Scan for the cell matching the given text and deliver its (X, Y) coordinate at center. 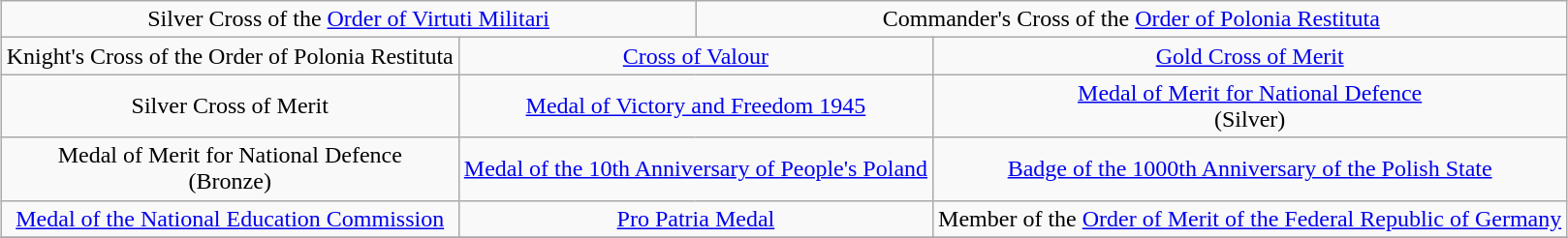
Member of the Order of Merit of the Federal Republic of Germany (1250, 219)
Silver Cross of Merit (230, 106)
Gold Cross of Merit (1250, 56)
Silver Cross of the Order of Virtuti Militari (349, 19)
Medal of Merit for National Defence(Silver) (1250, 106)
Pro Patria Medal (696, 219)
Badge of the 1000th Anniversary of the Polish State (1250, 168)
Medal of Merit for National Defence(Bronze) (230, 168)
Medal of the National Education Commission (230, 219)
Commander's Cross of the Order of Polonia Restituta (1132, 19)
Medal of Victory and Freedom 1945 (696, 106)
Medal of the 10th Anniversary of People's Poland (696, 168)
Cross of Valour (696, 56)
Knight's Cross of the Order of Polonia Restituta (230, 56)
